Provide the [x, y] coordinate of the cell's center where the given text is located.  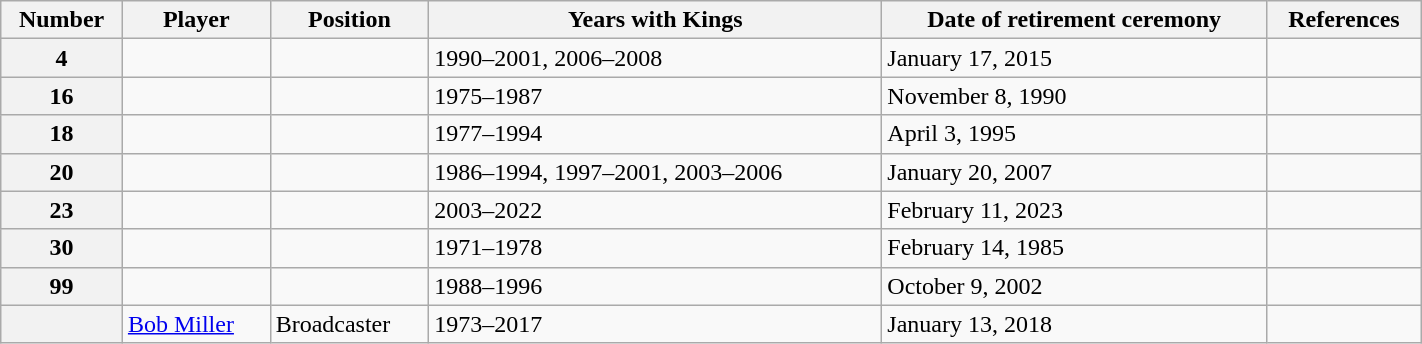
April 3, 1995 [1074, 134]
20 [62, 172]
99 [62, 286]
30 [62, 248]
23 [62, 210]
4 [62, 58]
1977–1994 [656, 134]
References [1344, 20]
January 20, 2007 [1074, 172]
Bob Miller [196, 324]
January 17, 2015 [1074, 58]
1990–2001, 2006–2008 [656, 58]
October 9, 2002 [1074, 286]
1986–1994, 1997–2001, 2003–2006 [656, 172]
Player [196, 20]
16 [62, 96]
1975–1987 [656, 96]
2003–2022 [656, 210]
February 14, 1985 [1074, 248]
1971–1978 [656, 248]
Date of retirement ceremony [1074, 20]
November 8, 1990 [1074, 96]
January 13, 2018 [1074, 324]
1973–2017 [656, 324]
Position [350, 20]
Broadcaster [350, 324]
Number [62, 20]
February 11, 2023 [1074, 210]
1988–1996 [656, 286]
Years with Kings [656, 20]
18 [62, 134]
